From the cell containing the given text, extract its center point as (X, Y) coordinate. 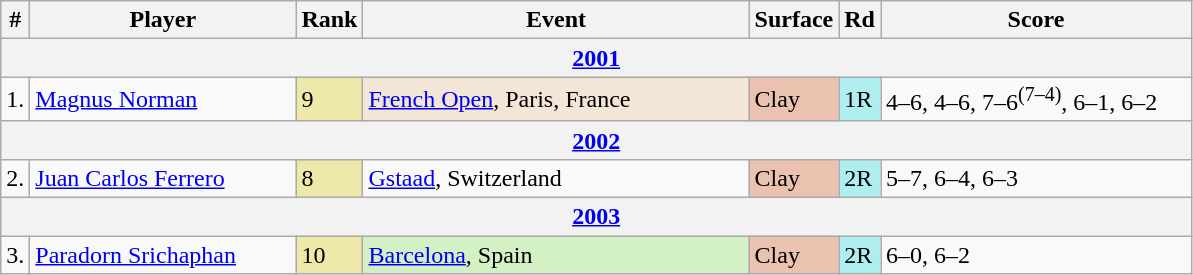
Score (1036, 20)
1. (16, 100)
2003 (596, 217)
1R (860, 100)
2001 (596, 58)
Player (163, 20)
# (16, 20)
Event (556, 20)
9 (330, 100)
Rd (860, 20)
3. (16, 255)
Rank (330, 20)
Paradorn Srichaphan (163, 255)
8 (330, 178)
Gstaad, Switzerland (556, 178)
6–0, 6–2 (1036, 255)
10 (330, 255)
Magnus Norman (163, 100)
Barcelona, Spain (556, 255)
Surface (794, 20)
Juan Carlos Ferrero (163, 178)
French Open, Paris, France (556, 100)
4–6, 4–6, 7–6(7–4), 6–1, 6–2 (1036, 100)
5–7, 6–4, 6–3 (1036, 178)
2002 (596, 140)
2. (16, 178)
